Output the (x, y) coordinate of the center of the cell containing the given text.  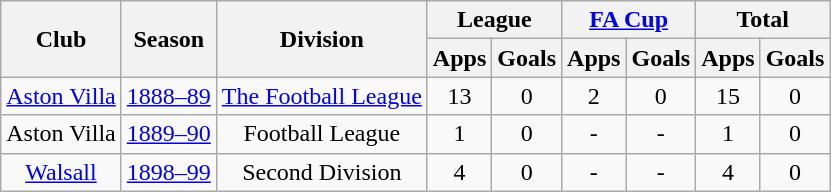
15 (728, 96)
Football League (322, 134)
FA Cup (629, 20)
Second Division (322, 172)
1888–89 (168, 96)
League (494, 20)
13 (459, 96)
Division (322, 39)
1889–90 (168, 134)
1898–99 (168, 172)
Season (168, 39)
The Football League (322, 96)
Total (763, 20)
Club (62, 39)
Walsall (62, 172)
2 (594, 96)
